Search for the cell housing the specified text and yield its (x, y) center coordinate. 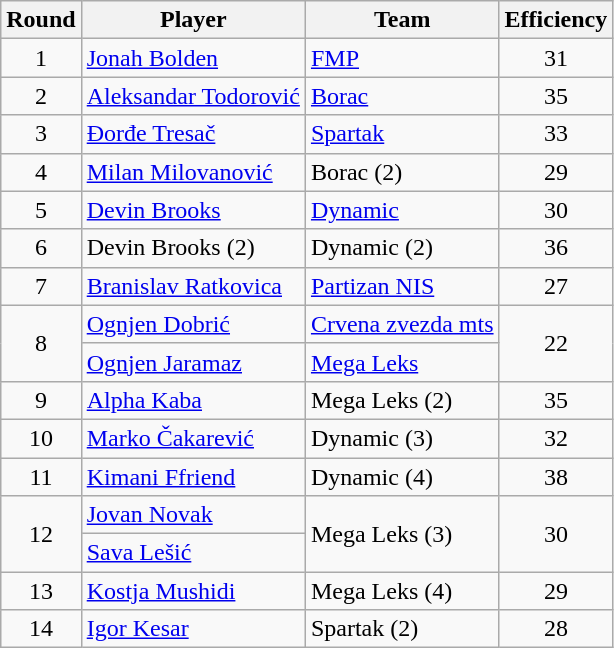
Mega Leks (2) (402, 400)
Mega Leks (3) (402, 534)
Sava Lešić (193, 553)
Igor Kesar (193, 629)
28 (556, 629)
Borac (402, 96)
Branislav Ratkovica (193, 286)
32 (556, 438)
6 (41, 248)
22 (556, 343)
Đorđe Tresač (193, 134)
1 (41, 58)
12 (41, 534)
4 (41, 172)
Ognjen Jaramaz (193, 362)
9 (41, 400)
27 (556, 286)
36 (556, 248)
Dynamic (402, 210)
Mega Leks (402, 362)
13 (41, 591)
7 (41, 286)
Crvena zvezda mts (402, 324)
11 (41, 477)
Partizan NIS (402, 286)
Marko Čakarević (193, 438)
14 (41, 629)
Efficiency (556, 20)
2 (41, 96)
Team (402, 20)
3 (41, 134)
Player (193, 20)
Round (41, 20)
Devin Brooks (193, 210)
Jovan Novak (193, 515)
38 (556, 477)
Aleksandar Todorović (193, 96)
Kostja Mushidi (193, 591)
Alpha Kaba (193, 400)
Borac (2) (402, 172)
Ognjen Dobrić (193, 324)
Dynamic (3) (402, 438)
Devin Brooks (2) (193, 248)
Kimani Ffriend (193, 477)
FMP (402, 58)
Milan Milovanović (193, 172)
Spartak (402, 134)
10 (41, 438)
33 (556, 134)
Jonah Bolden (193, 58)
Dynamic (4) (402, 477)
5 (41, 210)
31 (556, 58)
8 (41, 343)
Spartak (2) (402, 629)
Mega Leks (4) (402, 591)
Dynamic (2) (402, 248)
